Identify which cell holds the provided text, then report its (X, Y) central coordinate. 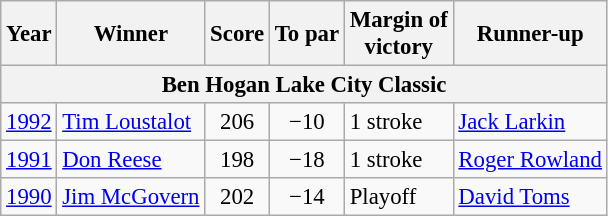
David Toms (530, 197)
Score (238, 34)
Year (29, 34)
Ben Hogan Lake City Classic (304, 85)
202 (238, 197)
1991 (29, 160)
Playoff (398, 197)
1992 (29, 122)
−18 (306, 160)
To par (306, 34)
1990 (29, 197)
206 (238, 122)
Jim McGovern (131, 197)
Don Reese (131, 160)
Roger Rowland (530, 160)
−10 (306, 122)
198 (238, 160)
Margin ofvictory (398, 34)
Jack Larkin (530, 122)
Tim Loustalot (131, 122)
−14 (306, 197)
Runner-up (530, 34)
Winner (131, 34)
